Output the [X, Y] coordinate of the center of the cell containing the given text.  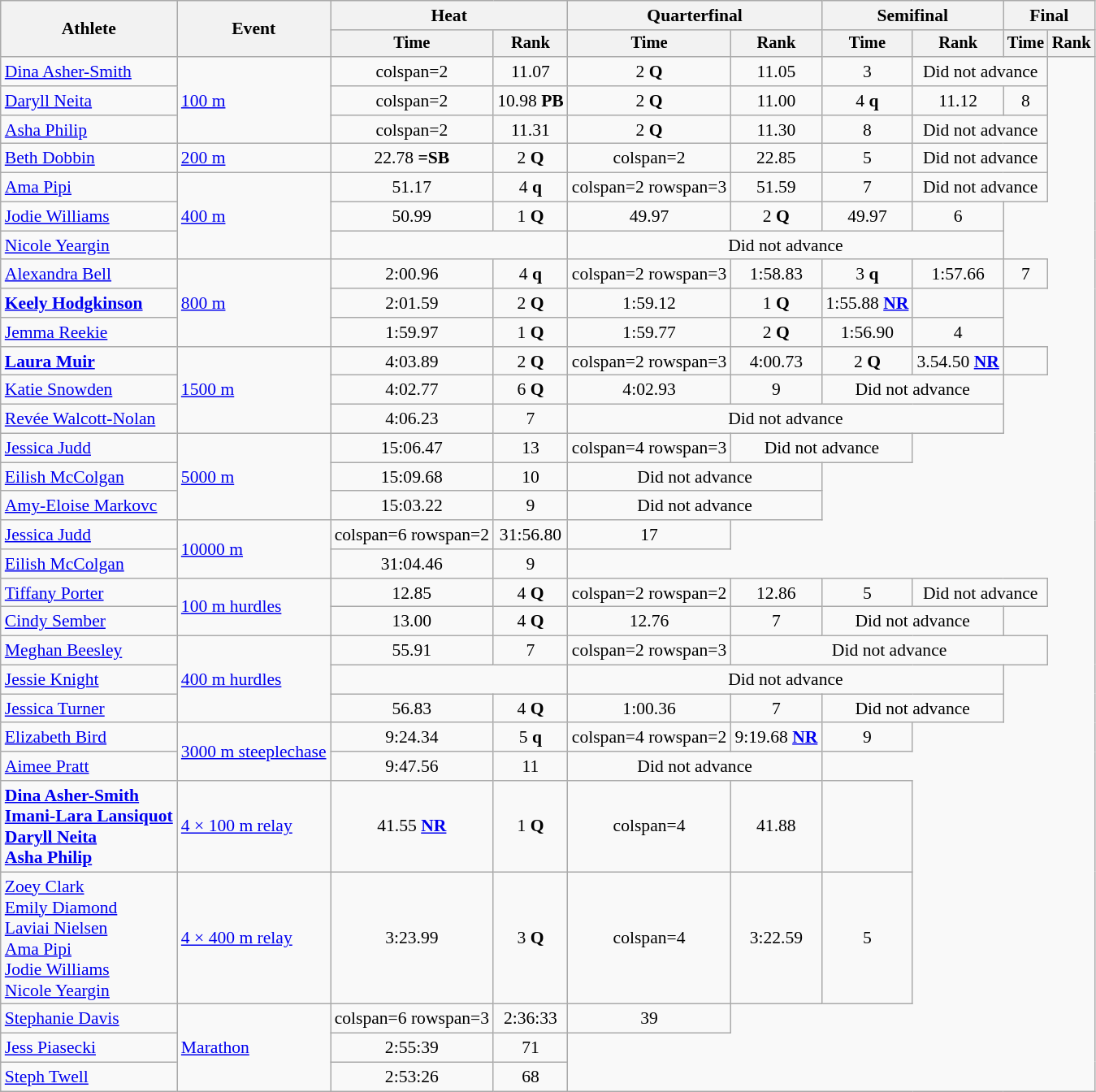
31:04.46 [413, 564]
Steph Twell [89, 1077]
colspan=6 rowspan=3 [413, 1019]
11.05 [776, 71]
Meghan Beesley [89, 651]
17 [650, 535]
4:02.77 [413, 390]
Cindy Sember [89, 622]
Nicole Yeargin [89, 245]
Jess Piasecki [89, 1048]
11.12 [957, 101]
4 [957, 332]
100 m [253, 101]
3000 m steeplechase [253, 752]
400 m [253, 216]
100 m hurdles [253, 608]
4:06.23 [413, 419]
1:56.90 [867, 332]
10.98 PB [531, 101]
4 × 400 m relay [253, 938]
9:19.68 NR [776, 738]
Dina Asher-Smith [89, 71]
Marathon [253, 1048]
9:24.34 [413, 738]
10000 m [253, 549]
15:09.68 [413, 477]
Ama Pipi [89, 188]
2:01.59 [413, 303]
Athlete [89, 29]
Revée Walcott-Nolan [89, 419]
Tiffany Porter [89, 593]
5 q [531, 738]
9:47.56 [413, 766]
Semifinal [912, 15]
1:55.88 NR [867, 303]
51.17 [413, 188]
2:00.96 [413, 275]
Jodie Williams [89, 217]
11.30 [776, 130]
55.91 [413, 651]
Quarterfinal [695, 15]
4:02.93 [650, 390]
12.86 [776, 593]
Beth Dobbin [89, 158]
5000 m [253, 478]
Stephanie Davis [89, 1019]
colspan=2 rowspan=2 [650, 593]
Aimee Pratt [89, 766]
1:59.97 [413, 332]
2:55:39 [413, 1048]
50.99 [413, 217]
Jessica Turner [89, 708]
11.31 [531, 130]
Zoey ClarkEmily DiamondLaviai NielsenAma PipiJodie WilliamsNicole Yeargin [89, 938]
12.76 [650, 622]
1500 m [253, 390]
15:06.47 [413, 448]
3:22.59 [776, 938]
1:58.83 [776, 275]
Final [1049, 15]
Jemma Reekie [89, 332]
Keely Hodgkinson [89, 303]
4 × 100 m relay [253, 826]
Dina Asher-SmithImani-Lara LansiquotDaryll NeitaAsha Philip [89, 826]
1:59.77 [650, 332]
6 [957, 217]
31:56.80 [531, 535]
1:57.66 [957, 275]
colspan=4 rowspan=2 [650, 738]
22.78 =SB [413, 158]
Asha Philip [89, 130]
39 [650, 1019]
10 [531, 477]
2:53:26 [413, 1077]
71 [531, 1048]
Elizabeth Bird [89, 738]
15:03.22 [413, 506]
1:59.12 [650, 303]
22.85 [776, 158]
3:23.99 [413, 938]
13 [531, 448]
Amy-Eloise Markovc [89, 506]
Alexandra Bell [89, 275]
Daryll Neita [89, 101]
56.83 [413, 708]
2:36:33 [531, 1019]
200 m [253, 158]
Jessie Knight [89, 680]
68 [531, 1077]
12.85 [413, 593]
11.00 [776, 101]
51.59 [776, 188]
3 q [867, 275]
colspan=4 rowspan=3 [650, 448]
4:03.89 [413, 362]
6 Q [531, 390]
800 m [253, 304]
1:00.36 [650, 708]
13.00 [413, 622]
41.55 NR [413, 826]
colspan=6 rowspan=2 [413, 535]
Katie Snowden [89, 390]
Event [253, 29]
4:00.73 [776, 362]
11 [531, 766]
400 m hurdles [253, 679]
41.88 [776, 826]
3 [867, 71]
Heat [449, 15]
3 Q [531, 938]
Laura Muir [89, 362]
3.54.50 NR [957, 362]
11.07 [531, 71]
